Output the (X, Y) coordinate of the center of the cell containing the given text.  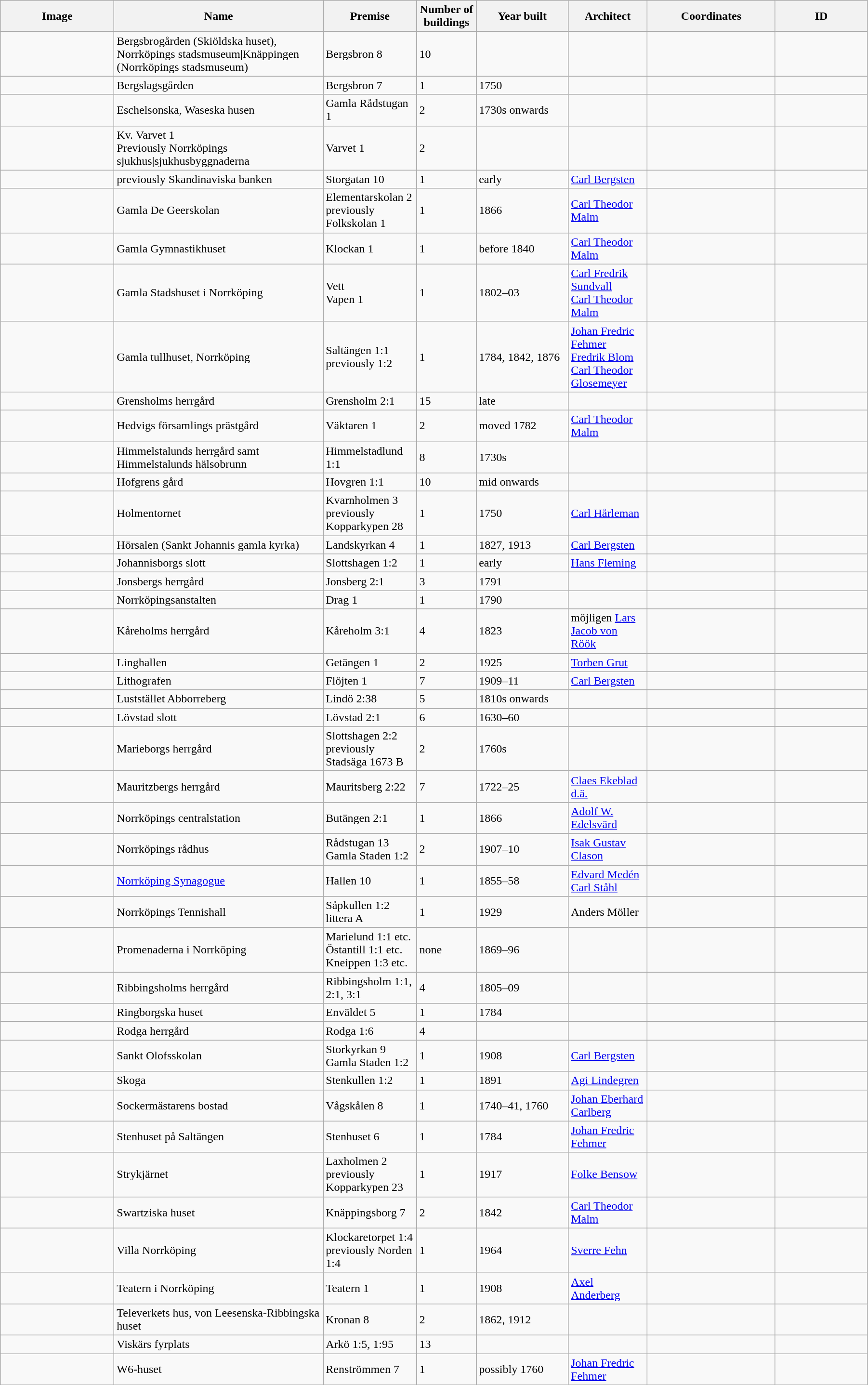
Kvarnholmen 3previously Kopparkypen 28 (370, 514)
Bergslagsgården (219, 85)
6 (447, 717)
Getängen 1 (370, 662)
1790 (522, 600)
Elementarskolan 2previously Folkskolan 1 (370, 211)
Lövstad 2:1 (370, 717)
Johan Fredric FehmerFredrik BlomCarl Theodor Glosemeyer (608, 356)
Stenhuset 6 (370, 1137)
Sankt Olofsskolan (219, 1056)
Rodga herrgård (219, 1031)
Slottshagen 2:2previously Stadsäga 1673 B (370, 749)
Gamla Rådstugan 1 (370, 110)
Televerkets hus, von Leesenska-Ribbingska huset (219, 1319)
Viskärs fyrplats (219, 1344)
Stenkullen 1:2 (370, 1081)
Number ofbuildings (447, 16)
Hörsalen (Sankt Johannis gamla kyrka) (219, 545)
Linghallen (219, 662)
Kåreholms herrgård (219, 631)
Teatern i Norrköping (219, 1288)
Ringborgska huset (219, 1013)
8 (447, 457)
Norrköpings centralstation (219, 818)
Arkö 1:5, 1:95 (370, 1344)
moved 1782 (522, 426)
Edvard MedénCarl Ståhl (608, 881)
Norrköpingsanstalten (219, 600)
1760s (522, 749)
Gamla tullhuset, Norrköping (219, 356)
Hedvigs församlings prästgård (219, 426)
Laxholmen 2previously Kopparkypen 23 (370, 1174)
Norrköping Synagogue (219, 881)
Jonsberg 2:1 (370, 581)
Grensholm 2:1 (370, 401)
Marielund 1:1 etc.Östantill 1:1 etc.Kneippen 1:3 etc. (370, 950)
1925 (522, 662)
1891 (522, 1081)
Gamla Stadshuset i Norrköping (219, 293)
Architect (608, 16)
Bergsbrogården (Skiöldska huset), Norrköpings stadsmuseum|Knäppingen (Norrköpings stadsmuseum) (219, 54)
Storgatan 10 (370, 179)
1740–41, 1760 (522, 1105)
ID (821, 16)
Johannisborgs slott (219, 563)
Klockan 1 (370, 249)
Vågskålen 8 (370, 1105)
Enväldet 5 (370, 1013)
Hallen 10 (370, 881)
3 (447, 581)
Bergsbron 8 (370, 54)
Lithografen (219, 681)
Swartziska huset (219, 1212)
Sockermästarens bostad (219, 1105)
Himmelstalunds herrgård samt Himmelstalunds hälsobrunn (219, 457)
1823 (522, 631)
Grensholms herrgård (219, 401)
Stenhuset på Saltängen (219, 1137)
Storkyrkan 9Gamla Staden 1:2 (370, 1056)
Gamla Gymnastikhuset (219, 249)
Mauritzbergs herrgård (219, 786)
Agi Lindegren (608, 1081)
Lövstad slott (219, 717)
Anders Möller (608, 912)
13 (447, 1344)
Teatern 1 (370, 1288)
15 (447, 401)
Knäppingsborg 7 (370, 1212)
Coordinates (711, 16)
Eschelsonska, Waseska husen (219, 110)
5 (447, 699)
Claes Ekeblad d.ä. (608, 786)
Flöjten 1 (370, 681)
Himmelstadlund 1:1 (370, 457)
1929 (522, 912)
Kv. Varvet 1Previously Norrköpings sjukhus|sjukhusbyggnaderna (219, 148)
Isak Gustav Clason (608, 849)
Axel Anderberg (608, 1288)
Gamla De Geerskolan (219, 211)
Norrköpings Tennishall (219, 912)
1810s onwards (522, 699)
Sverre Fehn (608, 1250)
Varvet 1 (370, 148)
Strykjärnet (219, 1174)
Hofgrens gård (219, 482)
Landskyrkan 4 (370, 545)
Skoga (219, 1081)
1805–09 (522, 988)
1909–11 (522, 681)
Folke Bensow (608, 1174)
1855–58 (522, 881)
Torben Grut (608, 662)
Carl Fredrik SundvallCarl Theodor Malm (608, 293)
Saltängen 1:1previously 1:2 (370, 356)
möjligen Lars Jacob von Röök (608, 631)
Drag 1 (370, 600)
Name (219, 16)
Jonsbergs herrgård (219, 581)
Hovgren 1:1 (370, 482)
Rodga 1:6 (370, 1031)
Carl Hårleman (608, 514)
1862, 1912 (522, 1319)
Norrköpings rådhus (219, 849)
late (522, 401)
VettVapen 1 (370, 293)
1907–10 (522, 849)
Mauritsberg 2:22 (370, 786)
Adolf W. Edelsvärd (608, 818)
Ribbingsholms herrgård (219, 988)
Renströmmen 7 (370, 1369)
Luststället Abborreberg (219, 699)
1917 (522, 1174)
Image (57, 16)
1869–96 (522, 950)
Villa Norrköping (219, 1250)
none (447, 950)
Kronan 8 (370, 1319)
possibly 1760 (522, 1369)
1784, 1842, 1876 (522, 356)
Johan Eberhard Carlberg (608, 1105)
Lindö 2:38 (370, 699)
Väktaren 1 (370, 426)
1730s (522, 457)
Kåreholm 3:1 (370, 631)
before 1840 (522, 249)
1730s onwards (522, 110)
Marieborgs herrgård (219, 749)
Bergsbron 7 (370, 85)
1827, 1913 (522, 545)
previously Skandinaviska banken (219, 179)
Promenaderna i Norrköping (219, 950)
Slottshagen 1:2 (370, 563)
mid onwards (522, 482)
Hans Fleming (608, 563)
Såpkullen 1:2 littera A (370, 912)
1802–03 (522, 293)
1964 (522, 1250)
1722–25 (522, 786)
Premise (370, 16)
W6-huset (219, 1369)
Butängen 2:1 (370, 818)
Ribbingsholm 1:1, 2:1, 3:1 (370, 988)
1842 (522, 1212)
Klockaretorpet 1:4previously Norden 1:4 (370, 1250)
Holmentornet (219, 514)
1791 (522, 581)
Year built (522, 16)
Rådstugan 13Gamla Staden 1:2 (370, 849)
1630–60 (522, 717)
